Provide the (x, y) coordinate of the cell's center where the given text is located.  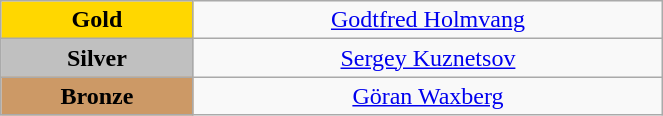
Gold (97, 20)
Sergey Kuznetsov (428, 58)
Bronze (97, 96)
Göran Waxberg (428, 96)
Silver (97, 58)
Godtfred Holmvang (428, 20)
